Return the (X, Y) coordinate for the center point of the cell that contains the specified text.  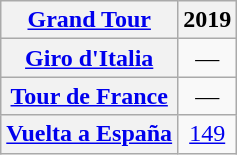
Giro d'Italia (90, 58)
Grand Tour (90, 20)
Vuelta a España (90, 134)
149 (208, 134)
Tour de France (90, 96)
2019 (208, 20)
